Return the (X, Y) coordinate for the center point of the cell that contains the specified text.  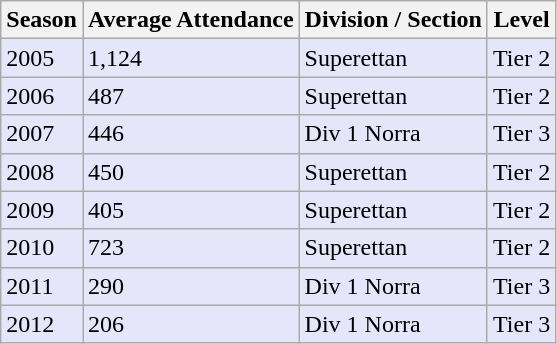
2009 (42, 210)
2007 (42, 134)
Season (42, 20)
2005 (42, 58)
Average Attendance (190, 20)
1,124 (190, 58)
290 (190, 286)
2011 (42, 286)
Level (521, 20)
405 (190, 210)
2008 (42, 172)
2012 (42, 324)
2006 (42, 96)
Division / Section (393, 20)
446 (190, 134)
2010 (42, 248)
450 (190, 172)
206 (190, 324)
487 (190, 96)
723 (190, 248)
